Extract the (x, y) coordinate from the center of the cell holding the provided text.  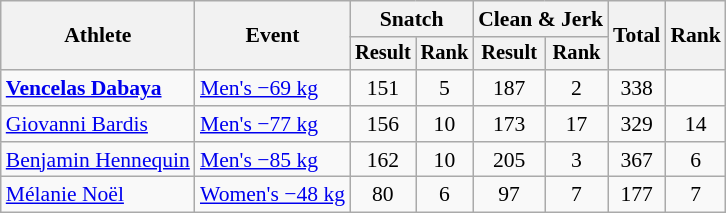
Women's −48 kg (272, 195)
Mélanie Noël (98, 195)
Vencelas Dabaya (98, 88)
80 (383, 195)
205 (509, 160)
17 (576, 124)
Snatch (412, 19)
162 (383, 160)
97 (509, 195)
187 (509, 88)
338 (636, 88)
151 (383, 88)
Men's −85 kg (272, 160)
Men's −77 kg (272, 124)
14 (696, 124)
Event (272, 36)
Giovanni Bardis (98, 124)
Total (636, 36)
5 (445, 88)
156 (383, 124)
329 (636, 124)
Benjamin Hennequin (98, 160)
3 (576, 160)
Men's −69 kg (272, 88)
Athlete (98, 36)
2 (576, 88)
173 (509, 124)
177 (636, 195)
Clean & Jerk (540, 19)
367 (636, 160)
